Provide the (x, y) coordinate of the cell's center where the given text is located.  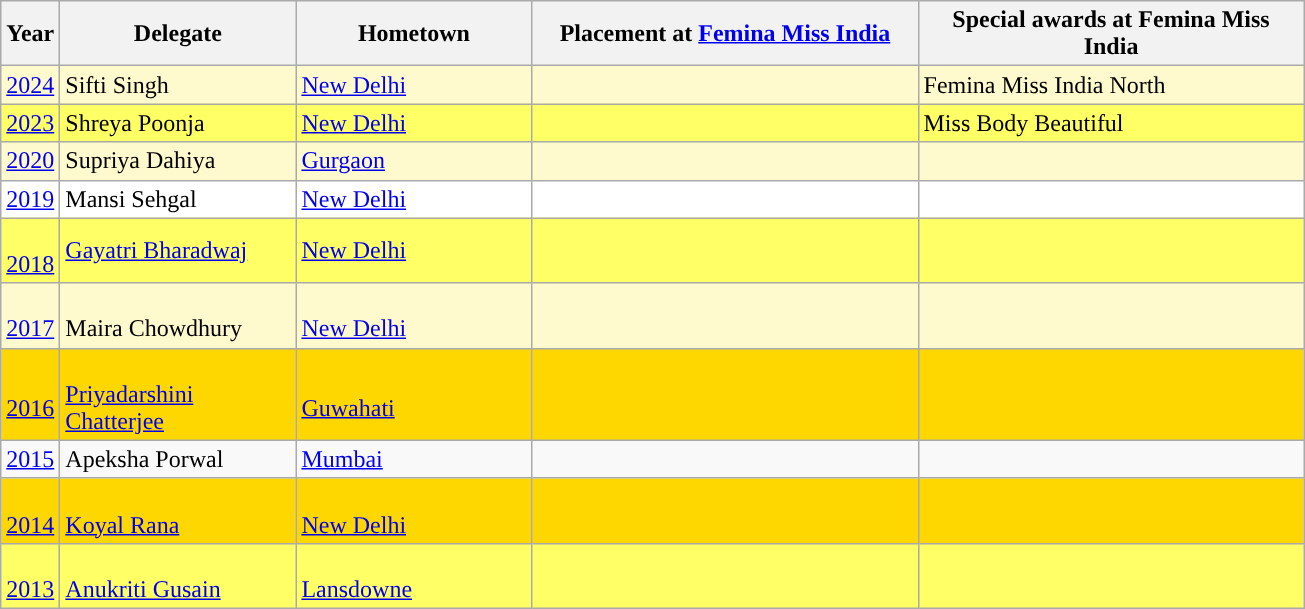
Delegate (178, 34)
Apeksha Porwal (178, 459)
Gayatri Bharadwaj (178, 250)
Special awards at Femina Miss India (1111, 34)
2020 (30, 161)
Maira Chowdhury (178, 316)
Mansi Sehgal (178, 199)
Year (30, 34)
2017 (30, 316)
2019 (30, 199)
Anukriti Gusain (178, 576)
Placement at Femina Miss India (725, 34)
Gurgaon (414, 161)
2014 (30, 510)
Priyadarshini Chatterjee (178, 394)
Lansdowne (414, 576)
2024 (30, 85)
2013 (30, 576)
2015 (30, 459)
Sifti Singh (178, 85)
2023 (30, 123)
Shreya Poonja (178, 123)
Supriya Dahiya (178, 161)
Miss Body Beautiful (1111, 123)
Mumbai (414, 459)
Koyal Rana (178, 510)
2018 (30, 250)
Femina Miss India North (1111, 85)
Guwahati (414, 394)
Hometown (414, 34)
2016 (30, 394)
